Search for the cell housing the specified text and yield its (x, y) center coordinate. 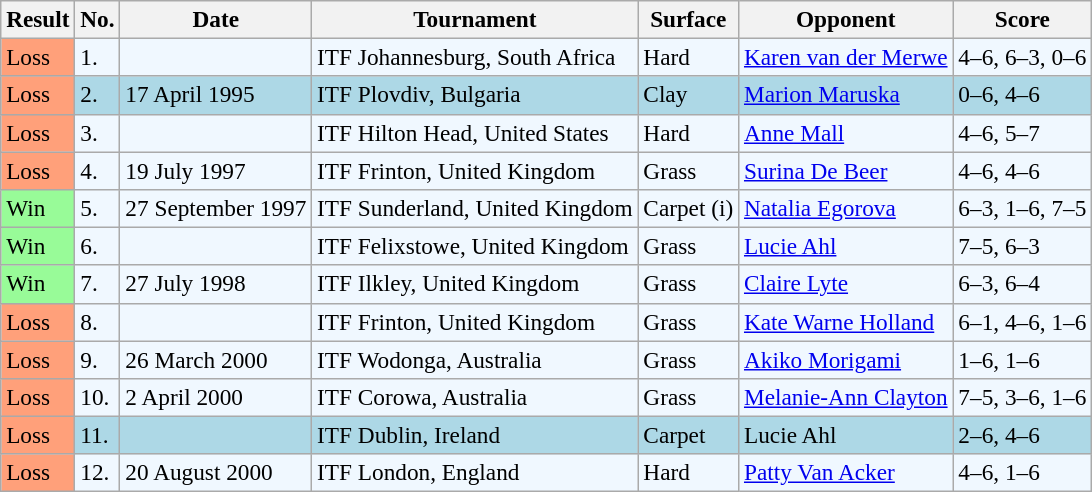
Natalia Egorova (846, 208)
ITF Ilkley, United Kingdom (475, 284)
12. (98, 473)
20 August 2000 (216, 473)
27 July 1998 (216, 284)
1. (98, 57)
Marion Maruska (846, 95)
ITF London, England (475, 473)
4–6, 5–7 (1022, 133)
ITF Plovdiv, Bulgaria (475, 95)
ITF Felixstowe, United Kingdom (475, 246)
2 April 2000 (216, 397)
6–1, 4–6, 1–6 (1022, 322)
10. (98, 397)
Result (38, 19)
ITF Corowa, Australia (475, 397)
0–6, 4–6 (1022, 95)
7–5, 3–6, 1–6 (1022, 397)
ITF Wodonga, Australia (475, 359)
Surface (688, 19)
ITF Hilton Head, United States (475, 133)
26 March 2000 (216, 359)
3. (98, 133)
2. (98, 95)
7–5, 6–3 (1022, 246)
Kate Warne Holland (846, 322)
Clay (688, 95)
6. (98, 246)
Date (216, 19)
ITF Johannesburg, South Africa (475, 57)
4–6, 1–6 (1022, 473)
4–6, 4–6 (1022, 170)
19 July 1997 (216, 170)
6–3, 6–4 (1022, 284)
Opponent (846, 19)
6–3, 1–6, 7–5 (1022, 208)
5. (98, 208)
8. (98, 322)
ITF Dublin, Ireland (475, 435)
Tournament (475, 19)
Carpet (688, 435)
7. (98, 284)
11. (98, 435)
Score (1022, 19)
4. (98, 170)
Patty Van Acker (846, 473)
Karen van der Merwe (846, 57)
Claire Lyte (846, 284)
Surina De Beer (846, 170)
2–6, 4–6 (1022, 435)
1–6, 1–6 (1022, 359)
17 April 1995 (216, 95)
27 September 1997 (216, 208)
No. (98, 19)
Anne Mall (846, 133)
Akiko Morigami (846, 359)
ITF Sunderland, United Kingdom (475, 208)
4–6, 6–3, 0–6 (1022, 57)
Carpet (i) (688, 208)
Melanie-Ann Clayton (846, 397)
9. (98, 359)
